Provide the (x, y) coordinate of the cell's center where the given text is located.  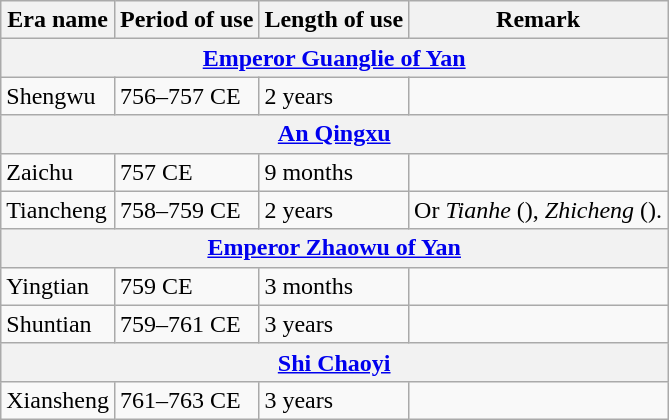
Emperor Zhaowu of Yan (334, 248)
761–763 CE (186, 400)
Period of use (186, 20)
Length of use (334, 20)
759 CE (186, 286)
Zaichu (58, 172)
Tiancheng (58, 210)
757 CE (186, 172)
Remark (538, 20)
Shi Chaoyi (334, 362)
An Qingxu (334, 134)
Shengwu (58, 96)
Yingtian (58, 286)
Emperor Guanglie of Yan (334, 58)
Or Tianhe (), Zhicheng (). (538, 210)
9 months (334, 172)
Xiansheng (58, 400)
756–757 CE (186, 96)
Era name (58, 20)
3 months (334, 286)
Shuntian (58, 324)
758–759 CE (186, 210)
759–761 CE (186, 324)
